Provide the (x, y) coordinate of the cell's center where the given text is located.  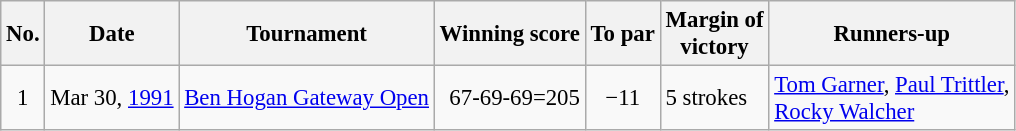
67-69-69=205 (510, 98)
−11 (622, 98)
Ben Hogan Gateway Open (306, 98)
Mar 30, 1991 (112, 98)
Tom Garner, Paul Trittler, Rocky Walcher (892, 98)
1 (23, 98)
Tournament (306, 34)
To par (622, 34)
5 strokes (714, 98)
Margin ofvictory (714, 34)
Runners-up (892, 34)
Winning score (510, 34)
No. (23, 34)
Date (112, 34)
